Provide the [x, y] coordinate of the cell's center where the given text is located.  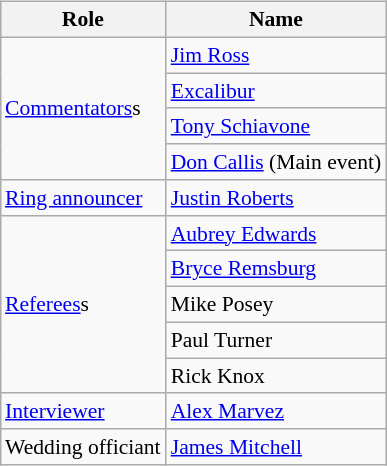
Paul Turner [276, 340]
James Mitchell [276, 447]
Refereess [83, 304]
Alex Marvez [276, 411]
Commentatorss [83, 108]
Jim Ross [276, 55]
Aubrey Edwards [276, 233]
Justin Roberts [276, 198]
Name [276, 20]
Bryce Remsburg [276, 269]
Tony Schiavone [276, 126]
Ring announcer [83, 198]
Don Callis (Main event) [276, 162]
Excalibur [276, 91]
Role [83, 20]
Wedding officiant [83, 447]
Interviewer [83, 411]
Rick Knox [276, 376]
Mike Posey [276, 305]
